Scan for the cell matching the given text and deliver its (X, Y) coordinate at center. 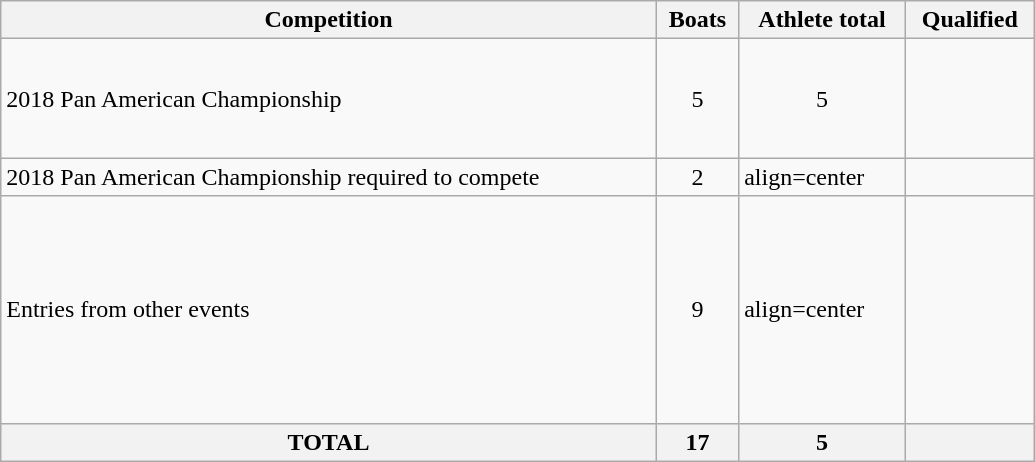
2018 Pan American Championship required to compete (329, 177)
Qualified (970, 20)
TOTAL (329, 442)
Athlete total (822, 20)
9 (697, 310)
Entries from other events (329, 310)
Competition (329, 20)
2018 Pan American Championship (329, 98)
2 (697, 177)
Boats (697, 20)
17 (697, 442)
